Provide the (x, y) coordinate of the cell's center where the given text is located.  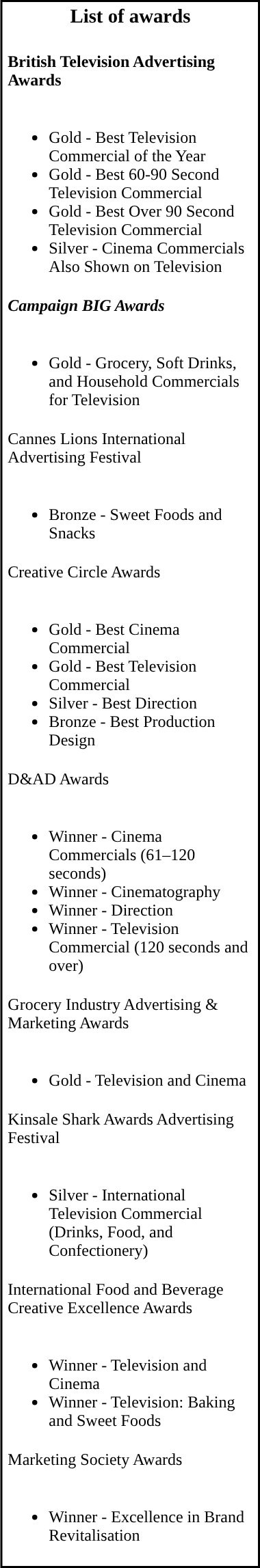
Winner - Cinema Commercials (61–120 seconds)Winner - CinematographyWinner - DirectionWinner - Television Commercial (120 seconds and over) (130, 891)
International Food and Beverage Creative Excellence Awards (130, 1298)
Gold - Television and Cinema (130, 1071)
Marketing Society Awards (130, 1459)
Creative Circle Awards (130, 571)
British Television Advertising Awards (130, 71)
Cannes Lions International Advertising Festival (130, 448)
Winner - Excellence in Brand Revitalisation (130, 1517)
Winner - Television and CinemaWinner - Television: Baking and Sweet Foods (130, 1383)
Campaign BIG Awards (130, 305)
D&AD Awards (130, 779)
Gold - Best Cinema CommercialGold - Best Television CommercialSilver - Best DirectionBronze - Best Production Design (130, 676)
Gold - Grocery, Soft Drinks, and Household Commercials for Television (130, 372)
Grocery Industry Advertising & Marketing Awards (130, 1014)
Kinsale Shark Awards Advertising Festival (130, 1129)
Silver - International Television Commercial (Drinks, Food, and Confectionery) (130, 1213)
List of awards (130, 16)
Bronze - Sweet Foods and Snacks (130, 515)
